Locate the cell with the specified text and output its [x, y] center coordinate. 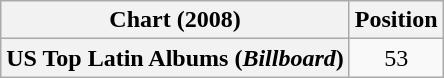
Position [396, 20]
Chart (2008) [176, 20]
53 [396, 58]
US Top Latin Albums (Billboard) [176, 58]
